Find where the given text appears and provide that cell's center as (X, Y) coordinate. 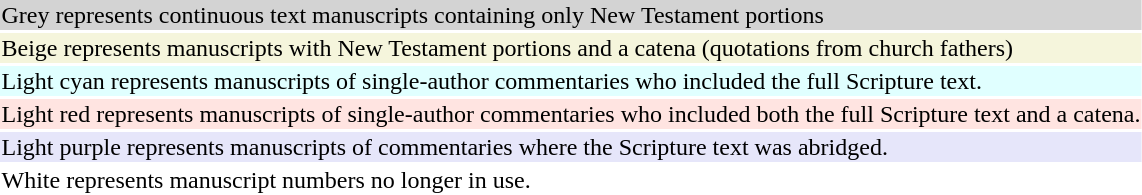
Light purple represents manuscripts of commentaries where the Scripture text was abridged. (571, 147)
Light cyan represents manuscripts of single-author commentaries who included the full Scripture text. (571, 81)
Grey represents continuous text manuscripts containing only New Testament portions (571, 15)
Beige represents manuscripts with New Testament portions and a catena (quotations from church fathers) (571, 48)
White represents manuscript numbers no longer in use. (571, 180)
Light red represents manuscripts of single-author commentaries who included both the full Scripture text and a catena. (571, 114)
